Identify which cell holds the provided text, then report its [X, Y] central coordinate. 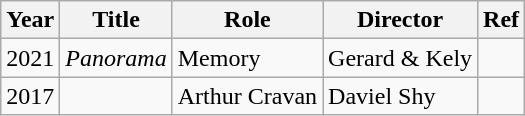
Year [30, 20]
2021 [30, 58]
2017 [30, 96]
Arthur Cravan [247, 96]
Daviel Shy [400, 96]
Director [400, 20]
Title [116, 20]
Role [247, 20]
Panorama [116, 58]
Ref [502, 20]
Gerard & Kely [400, 58]
Memory [247, 58]
